Find where the given text appears and provide that cell's center as (x, y) coordinate. 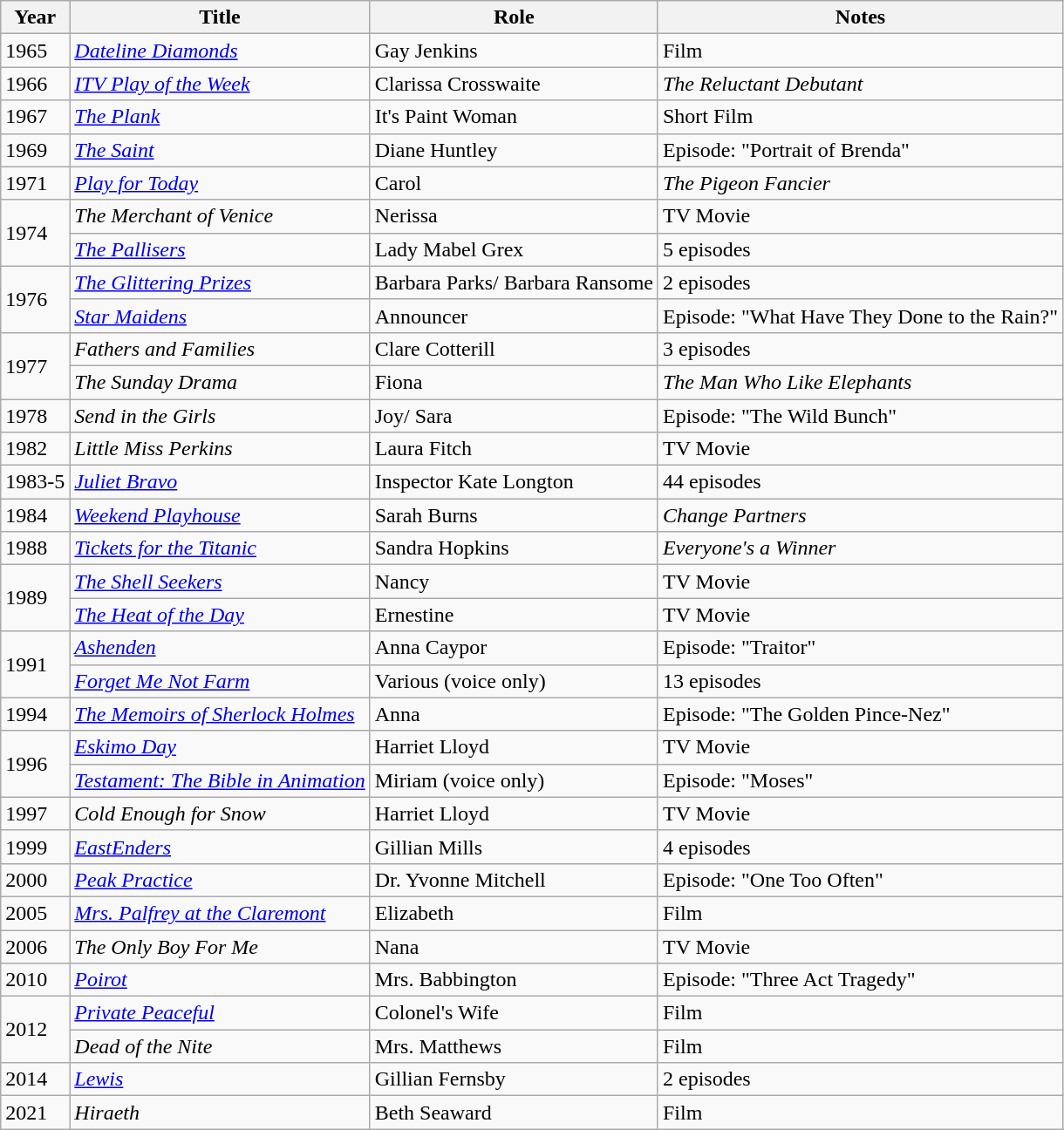
44 episodes (860, 482)
1976 (35, 299)
1983-5 (35, 482)
Laura Fitch (514, 449)
1997 (35, 813)
Episode: "The Wild Bunch" (860, 416)
2012 (35, 1030)
The Only Boy For Me (220, 946)
Sandra Hopkins (514, 548)
Gillian Mills (514, 847)
Beth Seaward (514, 1113)
The Reluctant Debutant (860, 84)
Elizabeth (514, 913)
The Memoirs of Sherlock Holmes (220, 714)
1991 (35, 664)
Gay Jenkins (514, 51)
Send in the Girls (220, 416)
The Pigeon Fancier (860, 183)
Gillian Fernsby (514, 1079)
The Pallisers (220, 249)
Barbara Parks/ Barbara Ransome (514, 282)
1969 (35, 150)
Notes (860, 17)
Weekend Playhouse (220, 515)
Title (220, 17)
1982 (35, 449)
Fiona (514, 382)
Episode: "Traitor" (860, 648)
1971 (35, 183)
Juliet Bravo (220, 482)
ITV Play of the Week (220, 84)
Clarissa Crosswaite (514, 84)
Inspector Kate Longton (514, 482)
The Sunday Drama (220, 382)
Little Miss Perkins (220, 449)
2021 (35, 1113)
Lewis (220, 1079)
Fathers and Families (220, 349)
Announcer (514, 316)
2006 (35, 946)
1988 (35, 548)
Anna Caypor (514, 648)
5 episodes (860, 249)
Hiraeth (220, 1113)
Cold Enough for Snow (220, 813)
It's Paint Woman (514, 117)
Dateline Diamonds (220, 51)
Joy/ Sara (514, 416)
The Man Who Like Elephants (860, 382)
1965 (35, 51)
Carol (514, 183)
Episode: "Three Act Tragedy" (860, 980)
The Merchant of Venice (220, 216)
Role (514, 17)
Mrs. Matthews (514, 1046)
Episode: "The Golden Pince-Nez" (860, 714)
Peak Practice (220, 880)
Tickets for the Titanic (220, 548)
Ashenden (220, 648)
2000 (35, 880)
1966 (35, 84)
Nancy (514, 582)
Star Maidens (220, 316)
The Shell Seekers (220, 582)
Nana (514, 946)
Lady Mabel Grex (514, 249)
Episode: "What Have They Done to the Rain?" (860, 316)
Miriam (voice only) (514, 780)
1989 (35, 598)
Change Partners (860, 515)
1996 (35, 764)
2010 (35, 980)
1974 (35, 233)
Eskimo Day (220, 747)
1984 (35, 515)
Ernestine (514, 615)
1967 (35, 117)
Clare Cotterill (514, 349)
Mrs. Palfrey at the Claremont (220, 913)
Poirot (220, 980)
1977 (35, 365)
13 episodes (860, 681)
Episode: "Moses" (860, 780)
The Plank (220, 117)
Year (35, 17)
2005 (35, 913)
Episode: "Portrait of Brenda" (860, 150)
Play for Today (220, 183)
The Heat of the Day (220, 615)
The Glittering Prizes (220, 282)
3 episodes (860, 349)
Sarah Burns (514, 515)
Colonel's Wife (514, 1013)
Dead of the Nite (220, 1046)
Private Peaceful (220, 1013)
Nerissa (514, 216)
The Saint (220, 150)
2014 (35, 1079)
Anna (514, 714)
1978 (35, 416)
1999 (35, 847)
Dr. Yvonne Mitchell (514, 880)
Diane Huntley (514, 150)
1994 (35, 714)
Various (voice only) (514, 681)
4 episodes (860, 847)
Short Film (860, 117)
Mrs. Babbington (514, 980)
Forget Me Not Farm (220, 681)
Testament: The Bible in Animation (220, 780)
Everyone's a Winner (860, 548)
EastEnders (220, 847)
Episode: "One Too Often" (860, 880)
